Provide the [X, Y] coordinate of the cell's center where the given text is located.  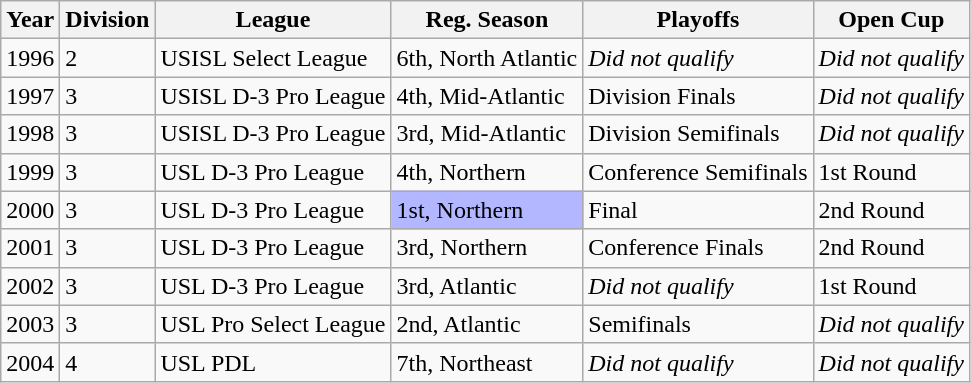
Reg. Season [487, 20]
1996 [30, 58]
USL PDL [273, 362]
2000 [30, 210]
Semifinals [698, 324]
1997 [30, 96]
League [273, 20]
2002 [30, 286]
3rd, Northern [487, 248]
4 [108, 362]
USISL Select League [273, 58]
2 [108, 58]
2003 [30, 324]
Division [108, 20]
Conference Semifinals [698, 172]
2001 [30, 248]
3rd, Atlantic [487, 286]
USL Pro Select League [273, 324]
Division Finals [698, 96]
1998 [30, 134]
6th, North Atlantic [487, 58]
Division Semifinals [698, 134]
Conference Finals [698, 248]
4th, Mid-Atlantic [487, 96]
1st, Northern [487, 210]
3rd, Mid-Atlantic [487, 134]
Open Cup [891, 20]
2004 [30, 362]
Final [698, 210]
2nd, Atlantic [487, 324]
1999 [30, 172]
Year [30, 20]
4th, Northern [487, 172]
7th, Northeast [487, 362]
Playoffs [698, 20]
